Locate the cell with the specified text and output its [x, y] center coordinate. 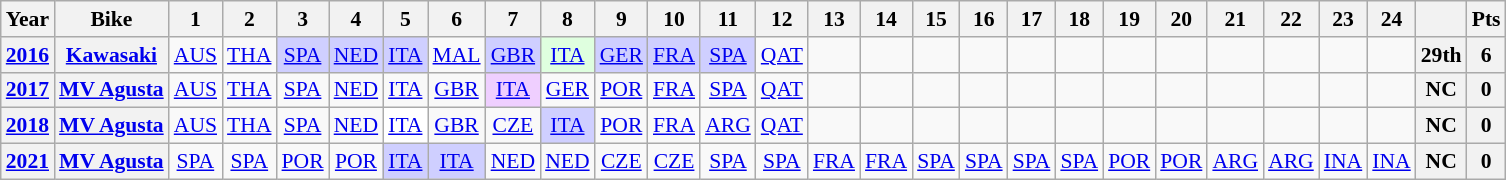
23 [1343, 19]
20 [1181, 19]
4 [356, 19]
13 [834, 19]
Kawasaki [112, 55]
22 [1291, 19]
2021 [28, 162]
14 [886, 19]
1 [196, 19]
12 [782, 19]
2016 [28, 55]
11 [728, 19]
3 [303, 19]
7 [514, 19]
2017 [28, 90]
21 [1235, 19]
5 [405, 19]
Pts [1486, 19]
Bike [112, 19]
17 [1032, 19]
29th [1442, 55]
16 [984, 19]
8 [567, 19]
15 [936, 19]
24 [1391, 19]
MAL [457, 55]
9 [622, 19]
2018 [28, 126]
2 [249, 19]
18 [1079, 19]
10 [674, 19]
Year [28, 19]
19 [1129, 19]
